From the cell containing the given text, extract its center point as [X, Y] coordinate. 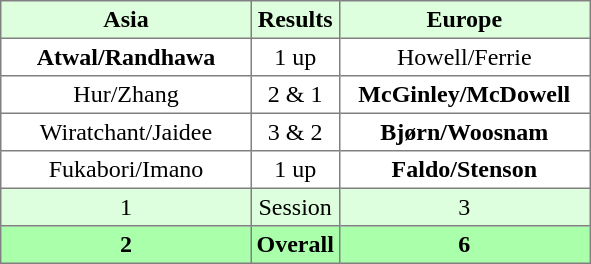
McGinley/McDowell [464, 95]
Results [295, 20]
Howell/Ferrie [464, 57]
Bjørn/Woosnam [464, 132]
Fukabori/Imano [126, 170]
Faldo/Stenson [464, 170]
3 & 2 [295, 132]
Wiratchant/Jaidee [126, 132]
Asia [126, 20]
Hur/Zhang [126, 95]
Overall [295, 245]
6 [464, 245]
Europe [464, 20]
3 [464, 207]
2 & 1 [295, 95]
Atwal/Randhawa [126, 57]
2 [126, 245]
1 [126, 207]
Session [295, 207]
